Search for the cell housing the specified text and yield its (X, Y) center coordinate. 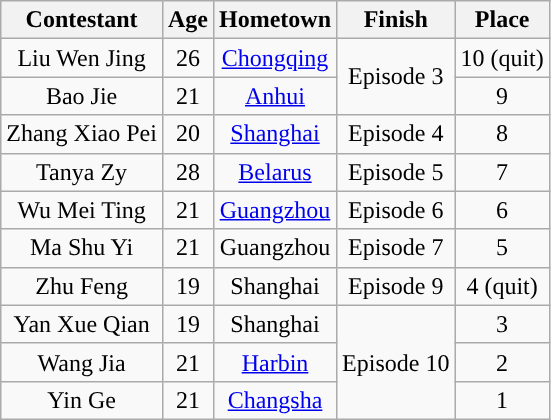
Harbin (274, 362)
5 (502, 248)
28 (188, 172)
Ma Shu Yi (82, 248)
Wu Mei Ting (82, 210)
Episode 5 (396, 172)
Finish (396, 20)
Tanya Zy (82, 172)
Contestant (82, 20)
Zhu Feng (82, 286)
Changsha (274, 400)
6 (502, 210)
10 (quit) (502, 58)
Wang Jia (82, 362)
7 (502, 172)
2 (502, 362)
Episode 10 (396, 362)
3 (502, 324)
Yan Xue Qian (82, 324)
Episode 4 (396, 134)
Place (502, 20)
Liu Wen Jing (82, 58)
Belarus (274, 172)
Yin Ge (82, 400)
Hometown (274, 20)
Episode 3 (396, 77)
Age (188, 20)
Chongqing (274, 58)
Bao Jie (82, 96)
Zhang Xiao Pei (82, 134)
Episode 9 (396, 286)
20 (188, 134)
8 (502, 134)
4 (quit) (502, 286)
Episode 6 (396, 210)
1 (502, 400)
26 (188, 58)
Anhui (274, 96)
Episode 7 (396, 248)
9 (502, 96)
